Locate the cell with the specified text and output its [X, Y] center coordinate. 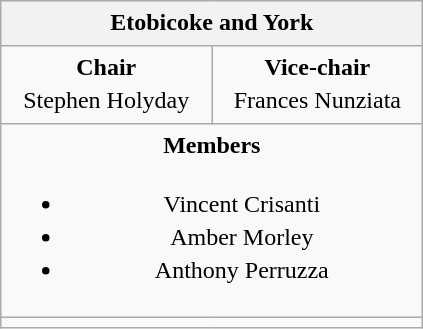
Vice-chairFrances Nunziata [318, 84]
Etobicoke and York [212, 24]
MembersVincent CrisantiAmber MorleyAnthony Perruzza [212, 220]
ChairStephen Holyday [106, 84]
